Scan for the cell matching the given text and deliver its [X, Y] coordinate at center. 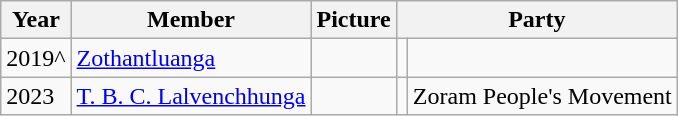
Year [36, 20]
Zothantluanga [191, 58]
Party [536, 20]
2019^ [36, 58]
Member [191, 20]
2023 [36, 96]
Picture [354, 20]
T. B. C. Lalvenchhunga [191, 96]
Zoram People's Movement [542, 96]
